Find where the given text appears and provide that cell's center as [x, y] coordinate. 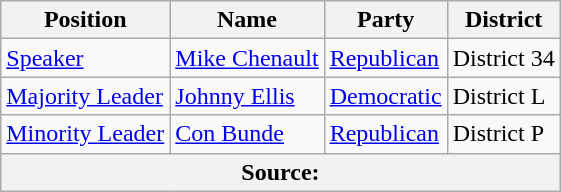
Johnny Ellis [247, 96]
Speaker [86, 58]
Party [386, 20]
Democratic [386, 96]
District 34 [504, 58]
District [504, 20]
Position [86, 20]
Mike Chenault [247, 58]
Name [247, 20]
Source: [280, 172]
Majority Leader [86, 96]
District L [504, 96]
Minority Leader [86, 134]
District P [504, 134]
Con Bunde [247, 134]
